Search for the cell housing the specified text and yield its (x, y) center coordinate. 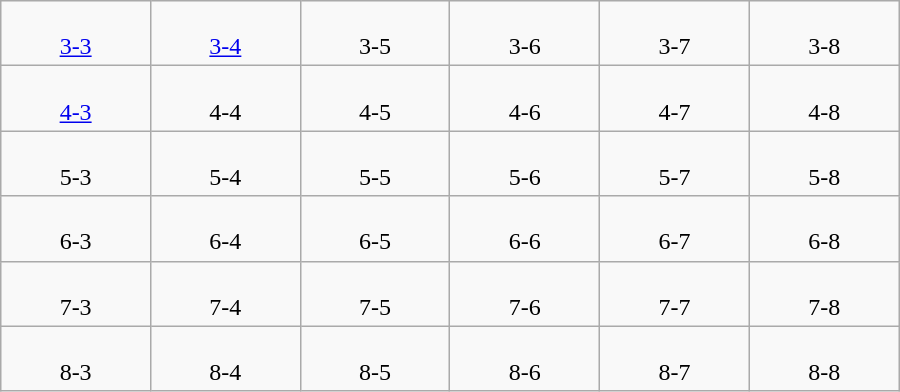
6-4 (225, 228)
8-3 (76, 358)
5-7 (675, 164)
4-7 (675, 98)
7-7 (675, 294)
4-4 (225, 98)
3-7 (675, 34)
6-3 (76, 228)
8-5 (375, 358)
8-4 (225, 358)
5-5 (375, 164)
5-6 (525, 164)
7-3 (76, 294)
6-8 (824, 228)
7-5 (375, 294)
6-6 (525, 228)
5-8 (824, 164)
3-4 (225, 34)
4-6 (525, 98)
4-5 (375, 98)
3-8 (824, 34)
4-8 (824, 98)
8-7 (675, 358)
6-5 (375, 228)
5-4 (225, 164)
8-8 (824, 358)
7-8 (824, 294)
3-6 (525, 34)
7-4 (225, 294)
5-3 (76, 164)
3-5 (375, 34)
8-6 (525, 358)
3-3 (76, 34)
4-3 (76, 98)
6-7 (675, 228)
7-6 (525, 294)
